Extract the (x, y) coordinate from the center of the cell holding the provided text.  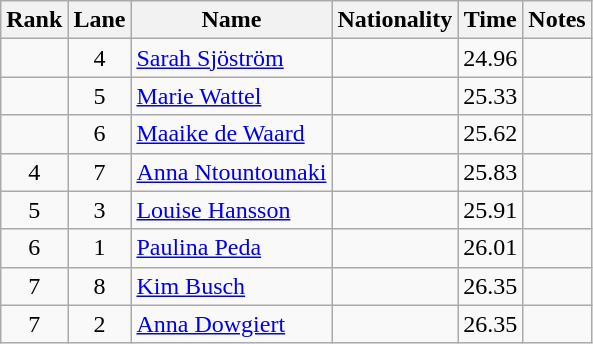
Maaike de Waard (232, 134)
1 (100, 248)
26.01 (490, 248)
3 (100, 210)
Rank (34, 20)
2 (100, 324)
8 (100, 286)
Time (490, 20)
Sarah Sjöström (232, 58)
25.33 (490, 96)
Paulina Peda (232, 248)
Marie Wattel (232, 96)
Notes (557, 20)
25.91 (490, 210)
25.83 (490, 172)
24.96 (490, 58)
25.62 (490, 134)
Louise Hansson (232, 210)
Anna Dowgiert (232, 324)
Nationality (395, 20)
Lane (100, 20)
Anna Ntountounaki (232, 172)
Kim Busch (232, 286)
Name (232, 20)
